Output the (x, y) coordinate of the center of the cell containing the given text.  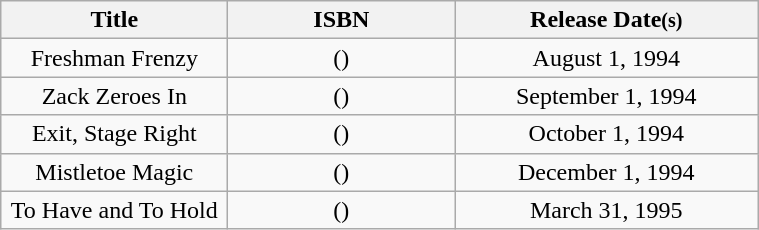
December 1, 1994 (606, 172)
Title (114, 20)
Release Date(s) (606, 20)
August 1, 1994 (606, 58)
Freshman Frenzy (114, 58)
September 1, 1994 (606, 96)
March 31, 1995 (606, 210)
ISBN (342, 20)
October 1, 1994 (606, 134)
Exit, Stage Right (114, 134)
To Have and To Hold (114, 210)
Zack Zeroes In (114, 96)
Mistletoe Magic (114, 172)
